Find where the given text appears and provide that cell's center as (x, y) coordinate. 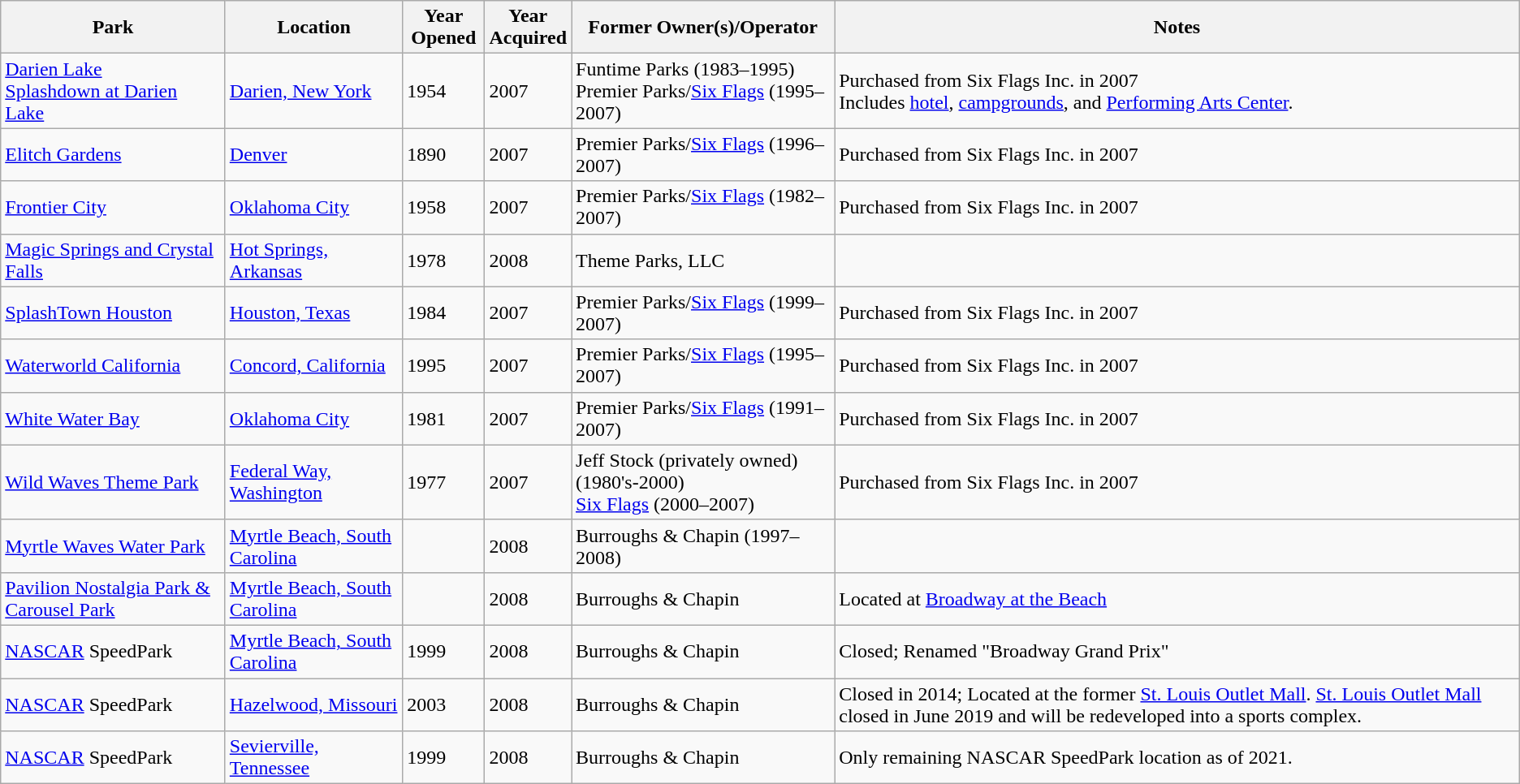
Only remaining NASCAR SpeedPark location as of 2021. (1177, 758)
Closed; Renamed "Broadway Grand Prix" (1177, 651)
Located at Broadway at the Beach (1177, 599)
Year Opened (443, 28)
Federal Way, Washington (313, 482)
Sevierville, Tennessee (313, 758)
Funtime Parks (1983–1995)Premier Parks/Six Flags (1995–2007) (703, 91)
Burroughs & Chapin (1997–2008) (703, 545)
Myrtle Waves Water Park (114, 545)
Concord, California (313, 365)
SplashTown Houston (114, 313)
Park (114, 28)
Frontier City (114, 208)
2003 (443, 704)
Denver (313, 154)
1977 (443, 482)
Darien LakeSplashdown at Darien Lake (114, 91)
1995 (443, 365)
Premier Parks/Six Flags (1999–2007) (703, 313)
Waterworld California (114, 365)
1984 (443, 313)
Pavilion Nostalgia Park & Carousel Park (114, 599)
Houston, Texas (313, 313)
Magic Springs and Crystal Falls (114, 260)
Hazelwood, Missouri (313, 704)
Elitch Gardens (114, 154)
Theme Parks, LLC (703, 260)
Purchased from Six Flags Inc. in 2007 Includes hotel, campgrounds, and Performing Arts Center. (1177, 91)
Darien, New York (313, 91)
White Water Bay (114, 419)
Year Acquired (528, 28)
1978 (443, 260)
Former Owner(s)/Operator (703, 28)
Premier Parks/Six Flags (1996–2007) (703, 154)
Premier Parks/Six Flags (1991–2007) (703, 419)
Jeff Stock (privately owned) (1980's-2000)Six Flags (2000–2007) (703, 482)
1890 (443, 154)
Hot Springs, Arkansas (313, 260)
Premier Parks/Six Flags (1982–2007) (703, 208)
Wild Waves Theme Park (114, 482)
Location (313, 28)
Premier Parks/Six Flags (1995–2007) (703, 365)
1958 (443, 208)
1981 (443, 419)
1954 (443, 91)
Notes (1177, 28)
Closed in 2014; Located at the former St. Louis Outlet Mall. St. Louis Outlet Mall closed in June 2019 and will be redeveloped into a sports complex. (1177, 704)
